Extract the (X, Y) coordinate from the center of the cell holding the provided text.  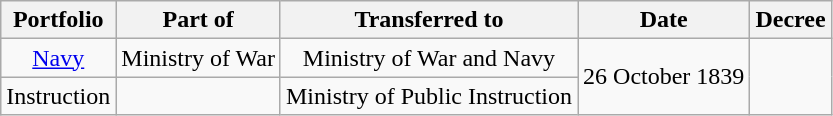
Part of (198, 20)
Portfolio (58, 20)
26 October 1839 (664, 77)
Transferred to (428, 20)
Navy (58, 58)
Ministry of War and Navy (428, 58)
Date (664, 20)
Decree (790, 20)
Instruction (58, 96)
Ministry of Public Instruction (428, 96)
Ministry of War (198, 58)
